From the cell containing the given text, extract its center point as (X, Y) coordinate. 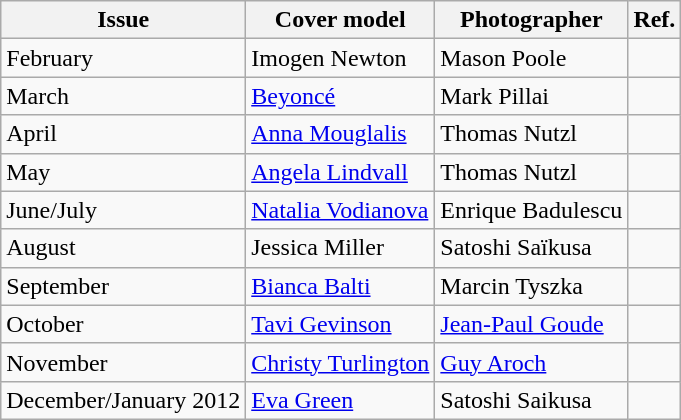
Natalia Vodianova (340, 210)
March (124, 96)
Eva Green (340, 400)
Jean-Paul Goude (532, 324)
Enrique Badulescu (532, 210)
May (124, 172)
August (124, 248)
Satoshi Saïkusa (532, 248)
Cover model (340, 20)
December/January 2012 (124, 400)
November (124, 362)
Tavi Gevinson (340, 324)
Ref. (654, 20)
Angela Lindvall (340, 172)
Beyoncé (340, 96)
Mason Poole (532, 58)
Bianca Balti (340, 286)
June/July (124, 210)
Christy Turlington (340, 362)
Satoshi Saikusa (532, 400)
Issue (124, 20)
Imogen Newton (340, 58)
Mark Pillai (532, 96)
February (124, 58)
April (124, 134)
October (124, 324)
Marcin Tyszka (532, 286)
September (124, 286)
Guy Aroch (532, 362)
Anna Mouglalis (340, 134)
Jessica Miller (340, 248)
Photographer (532, 20)
